Provide the [X, Y] coordinate of the cell's center where the given text is located.  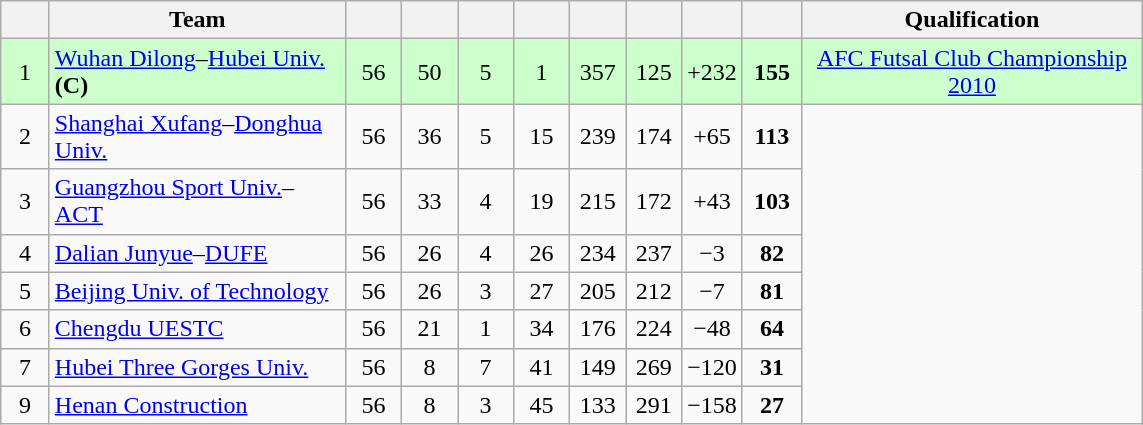
31 [772, 367]
155 [772, 72]
+232 [712, 72]
Chengdu UESTC [197, 329]
36 [429, 136]
+65 [712, 136]
149 [598, 367]
Guangzhou Sport Univ.–ACT [197, 202]
+43 [712, 202]
125 [654, 72]
205 [598, 291]
64 [772, 329]
174 [654, 136]
269 [654, 367]
19 [542, 202]
103 [772, 202]
239 [598, 136]
−120 [712, 367]
133 [598, 405]
Beijing Univ. of Technology [197, 291]
Henan Construction [197, 405]
21 [429, 329]
−158 [712, 405]
41 [542, 367]
291 [654, 405]
81 [772, 291]
113 [772, 136]
Wuhan Dilong–Hubei Univ. (C) [197, 72]
172 [654, 202]
AFC Futsal Club Championship 2010 [972, 72]
Hubei Three Gorges Univ. [197, 367]
50 [429, 72]
Team [197, 20]
176 [598, 329]
237 [654, 253]
212 [654, 291]
33 [429, 202]
224 [654, 329]
−7 [712, 291]
15 [542, 136]
2 [26, 136]
−48 [712, 329]
9 [26, 405]
−3 [712, 253]
Qualification [972, 20]
45 [542, 405]
Shanghai Xufang–Donghua Univ. [197, 136]
34 [542, 329]
234 [598, 253]
6 [26, 329]
82 [772, 253]
357 [598, 72]
215 [598, 202]
Dalian Junyue–DUFE [197, 253]
